Capture the cell that displays the provided text and extract its (X, Y) central coordinate. 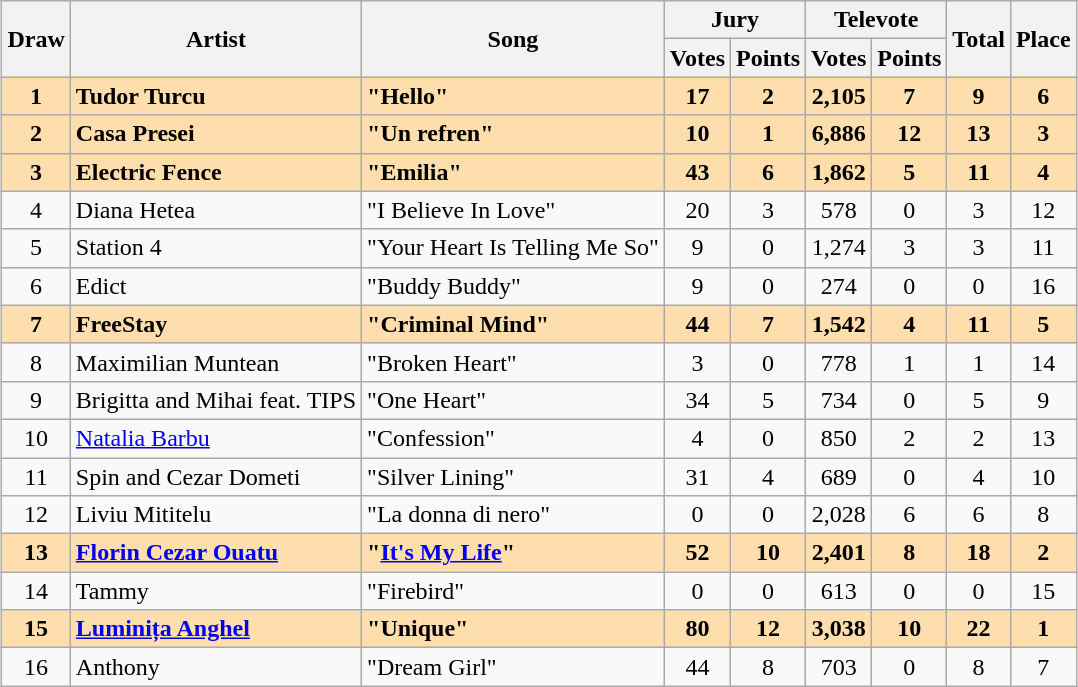
17 (697, 96)
"I Believe In Love" (514, 210)
"Criminal Mind" (514, 324)
Spin and Cezar Dometi (216, 477)
"Confession" (514, 438)
"Broken Heart" (514, 362)
Maximilian Muntean (216, 362)
850 (839, 438)
Edict (216, 286)
274 (839, 286)
Song (514, 39)
1,862 (839, 172)
Tammy (216, 591)
Draw (36, 39)
Liviu Mititelu (216, 515)
Casa Presei (216, 134)
34 (697, 400)
Diana Hetea (216, 210)
Natalia Barbu (216, 438)
689 (839, 477)
6,886 (839, 134)
43 (697, 172)
1,274 (839, 248)
778 (839, 362)
Anthony (216, 667)
Brigitta and Mihai feat. TIPS (216, 400)
Jury (734, 20)
Artist (216, 39)
"La donna di nero" (514, 515)
"Emilia" (514, 172)
"Unique" (514, 629)
"Hello" (514, 96)
2,028 (839, 515)
"Un refren" (514, 134)
3,038 (839, 629)
80 (697, 629)
"Buddy Buddy" (514, 286)
FreeStay (216, 324)
578 (839, 210)
Florin Cezar Ouatu (216, 553)
2,401 (839, 553)
"It's My Life" (514, 553)
Station 4 (216, 248)
"Silver Lining" (514, 477)
31 (697, 477)
1,542 (839, 324)
2,105 (839, 96)
Tudor Turcu (216, 96)
Place (1043, 39)
734 (839, 400)
18 (979, 553)
613 (839, 591)
20 (697, 210)
Luminița Anghel (216, 629)
"Firebird" (514, 591)
Electric Fence (216, 172)
52 (697, 553)
Televote (876, 20)
22 (979, 629)
703 (839, 667)
"Your Heart Is Telling Me So" (514, 248)
"One Heart" (514, 400)
"Dream Girl" (514, 667)
Total (979, 39)
